Pinpoint the cell where the given text exists, returning its (x, y) midpoint coordinate. 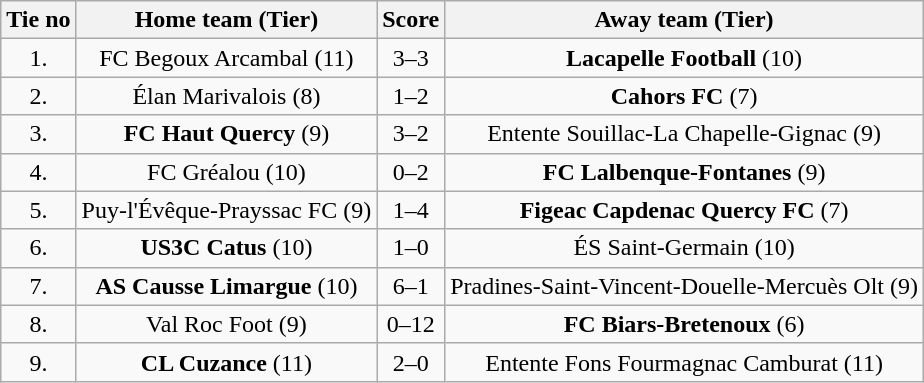
3–3 (411, 58)
Val Roc Foot (9) (226, 324)
Score (411, 20)
Pradines-Saint-Vincent-Douelle-Mercuès Olt (9) (684, 286)
Puy-l'Évêque-Prayssac FC (9) (226, 210)
AS Causse Limargue (10) (226, 286)
Élan Marivalois (8) (226, 96)
ÉS Saint-Germain (10) (684, 248)
4. (38, 172)
Entente Fons Fourmagnac Camburat (11) (684, 362)
2–0 (411, 362)
0–12 (411, 324)
FC Haut Quercy (9) (226, 134)
1–0 (411, 248)
FC Biars-Bretenoux (6) (684, 324)
1. (38, 58)
Away team (Tier) (684, 20)
Entente Souillac-La Chapelle-Gignac (9) (684, 134)
Home team (Tier) (226, 20)
3–2 (411, 134)
US3C Catus (10) (226, 248)
6. (38, 248)
7. (38, 286)
Figeac Capdenac Quercy FC (7) (684, 210)
6–1 (411, 286)
Lacapelle Football (10) (684, 58)
2. (38, 96)
FC Begoux Arcambal (11) (226, 58)
9. (38, 362)
FC Gréalou (10) (226, 172)
Cahors FC (7) (684, 96)
3. (38, 134)
Tie no (38, 20)
8. (38, 324)
1–2 (411, 96)
FC Lalbenque-Fontanes (9) (684, 172)
1–4 (411, 210)
0–2 (411, 172)
5. (38, 210)
CL Cuzance (11) (226, 362)
